Determine the (X, Y) coordinate at the center of the cell enclosing the given text.  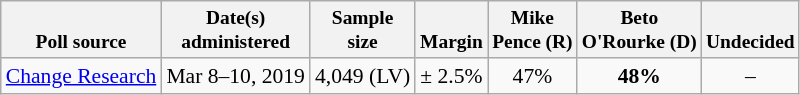
Undecided (750, 30)
Mar 8–10, 2019 (236, 76)
MikePence (R) (533, 30)
Samplesize (362, 30)
– (750, 76)
± 2.5% (451, 76)
Change Research (82, 76)
BetoO'Rourke (D) (639, 30)
Poll source (82, 30)
Margin (451, 30)
Date(s)administered (236, 30)
4,049 (LV) (362, 76)
48% (639, 76)
47% (533, 76)
